Scan for the cell matching the given text and deliver its (X, Y) coordinate at center. 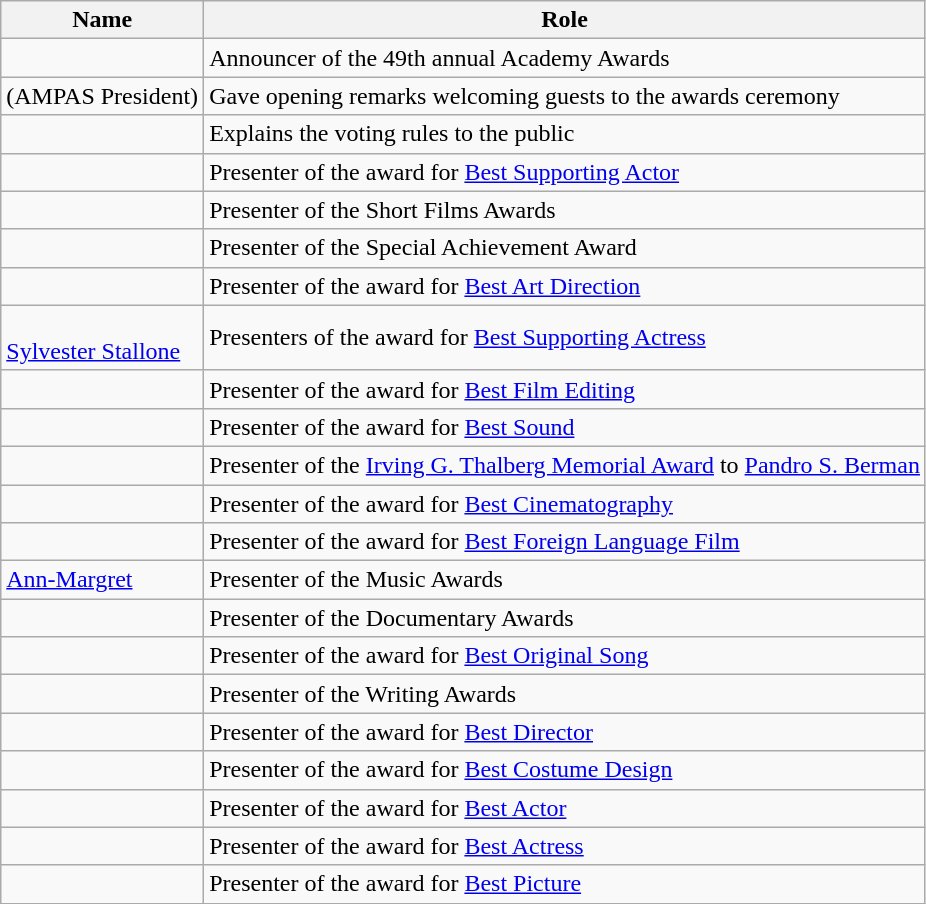
Name (102, 20)
Presenter of the Special Achievement Award (565, 248)
Presenter of the Irving G. Thalberg Memorial Award to Pandro S. Berman (565, 465)
Ann-Margret (102, 580)
Sylvester Stallone (102, 338)
Presenter of the award for Best Costume Design (565, 770)
Presenter of the award for Best Supporting Actor (565, 172)
Presenter of the award for Best Actor (565, 808)
Presenter of the Short Films Awards (565, 210)
Explains the voting rules to the public (565, 134)
Presenter of the award for Best Picture (565, 884)
Presenter of the award for Best Director (565, 732)
Presenter of the award for Best Original Song (565, 656)
Presenter of the Writing Awards (565, 694)
Presenter of the award for Best Cinematography (565, 503)
Presenter of the Documentary Awards (565, 618)
Announcer of the 49th annual Academy Awards (565, 58)
Presenter of the award for Best Sound (565, 427)
Gave opening remarks welcoming guests to the awards ceremony (565, 96)
(AMPAS President) (102, 96)
Presenters of the award for Best Supporting Actress (565, 338)
Presenter of the award for Best Art Direction (565, 286)
Presenter of the award for Best Foreign Language Film (565, 542)
Presenter of the Music Awards (565, 580)
Presenter of the award for Best Film Editing (565, 389)
Presenter of the award for Best Actress (565, 846)
Role (565, 20)
